Locate the cell with the specified text and output its (x, y) center coordinate. 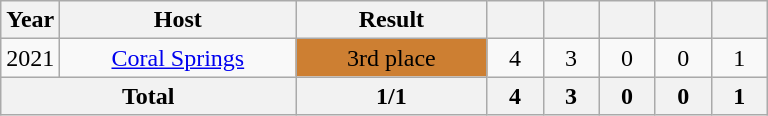
Host (178, 20)
Year (30, 20)
1/1 (392, 96)
3rd place (392, 58)
Coral Springs (178, 58)
Result (392, 20)
Total (148, 96)
2021 (30, 58)
